Locate the cell with the specified text and output its [x, y] center coordinate. 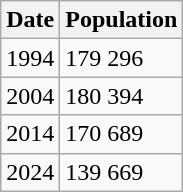
170 689 [122, 134]
Date [30, 20]
1994 [30, 58]
2004 [30, 96]
139 669 [122, 172]
179 296 [122, 58]
Population [122, 20]
180 394 [122, 96]
2024 [30, 172]
2014 [30, 134]
